Search for the cell housing the specified text and yield its (x, y) center coordinate. 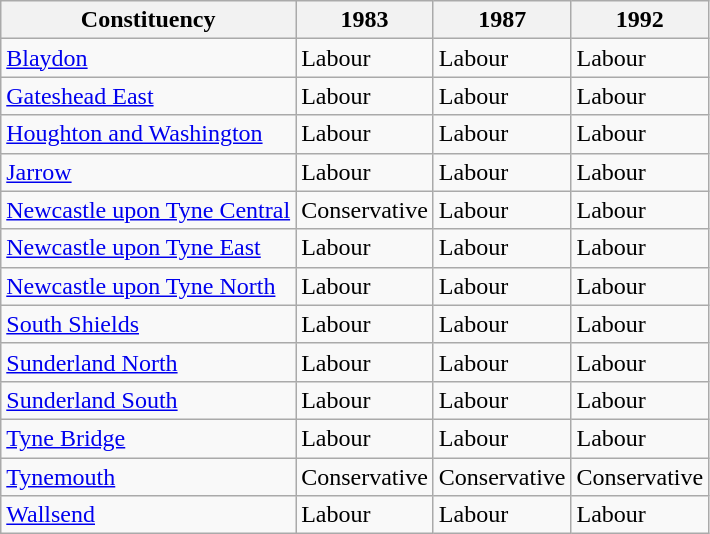
Tyne Bridge (148, 438)
1983 (365, 20)
Jarrow (148, 172)
Houghton and Washington (148, 134)
South Shields (148, 324)
1992 (640, 20)
Newcastle upon Tyne Central (148, 210)
Tynemouth (148, 477)
Wallsend (148, 515)
Constituency (148, 20)
Sunderland North (148, 362)
Newcastle upon Tyne East (148, 248)
Newcastle upon Tyne North (148, 286)
Sunderland South (148, 400)
1987 (502, 20)
Gateshead East (148, 96)
Blaydon (148, 58)
